Extract the [X, Y] coordinate from the center of the cell holding the provided text.  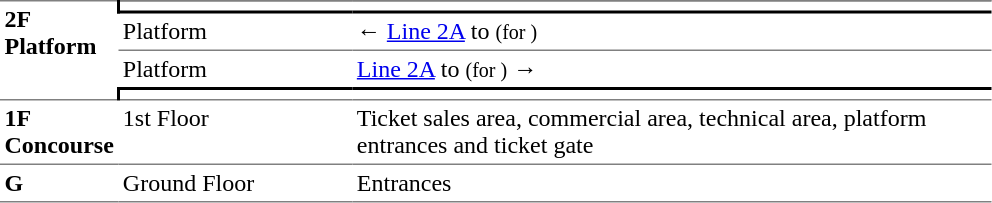
2FPlatform [59, 50]
Line 2A to (for ) → [672, 69]
1FConcourse [59, 132]
Ticket sales area, commercial area, technical area, platform entrances and ticket gate [672, 132]
← Line 2A to (for ) [672, 31]
1st Floor [235, 132]
Entrances [672, 183]
Ground Floor [235, 183]
G [59, 183]
